For the text-containing cell, return its midpoint in [x, y] coordinate format. 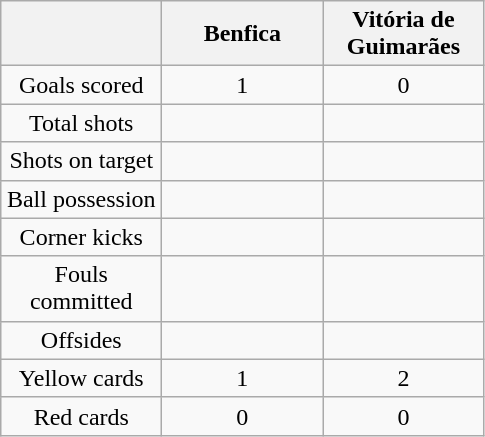
Total shots [82, 123]
Corner kicks [82, 237]
Vitória de Guimarães [404, 34]
Ball possession [82, 199]
Benfica [242, 34]
Goals scored [82, 85]
2 [404, 378]
Red cards [82, 416]
Fouls committed [82, 288]
Shots on target [82, 161]
Offsides [82, 340]
Yellow cards [82, 378]
